Identify which cell holds the provided text, then report its [x, y] central coordinate. 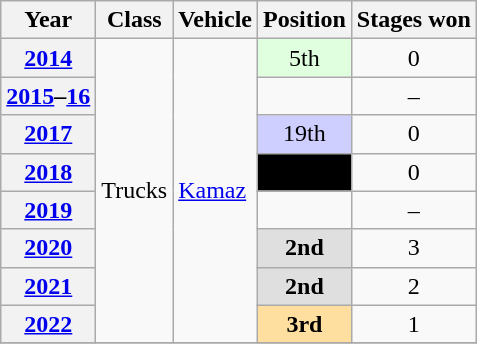
2020 [48, 248]
Year [48, 20]
3rd [305, 324]
2017 [48, 134]
19th [305, 134]
Stages won [414, 20]
1 [414, 324]
2015–16 [48, 96]
2018 [48, 172]
Kamaz [216, 191]
2 [414, 286]
Position [305, 20]
3 [414, 248]
Vehicle [216, 20]
2014 [48, 58]
2022 [48, 324]
2019 [48, 210]
Class [134, 20]
Trucks [134, 191]
5th [305, 58]
2021 [48, 286]
